Scan for the cell matching the given text and deliver its [X, Y] coordinate at center. 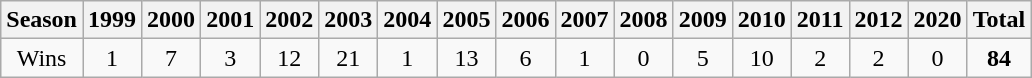
2010 [762, 20]
Total [999, 20]
2009 [702, 20]
13 [466, 58]
2007 [584, 20]
21 [348, 58]
Season [42, 20]
2003 [348, 20]
2000 [172, 20]
1999 [112, 20]
2011 [820, 20]
2008 [644, 20]
2002 [290, 20]
2020 [938, 20]
3 [230, 58]
12 [290, 58]
Wins [42, 58]
2012 [878, 20]
6 [526, 58]
84 [999, 58]
5 [702, 58]
2005 [466, 20]
2004 [408, 20]
2006 [526, 20]
2001 [230, 20]
10 [762, 58]
7 [172, 58]
